For the text-containing cell, return its midpoint in (x, y) coordinate format. 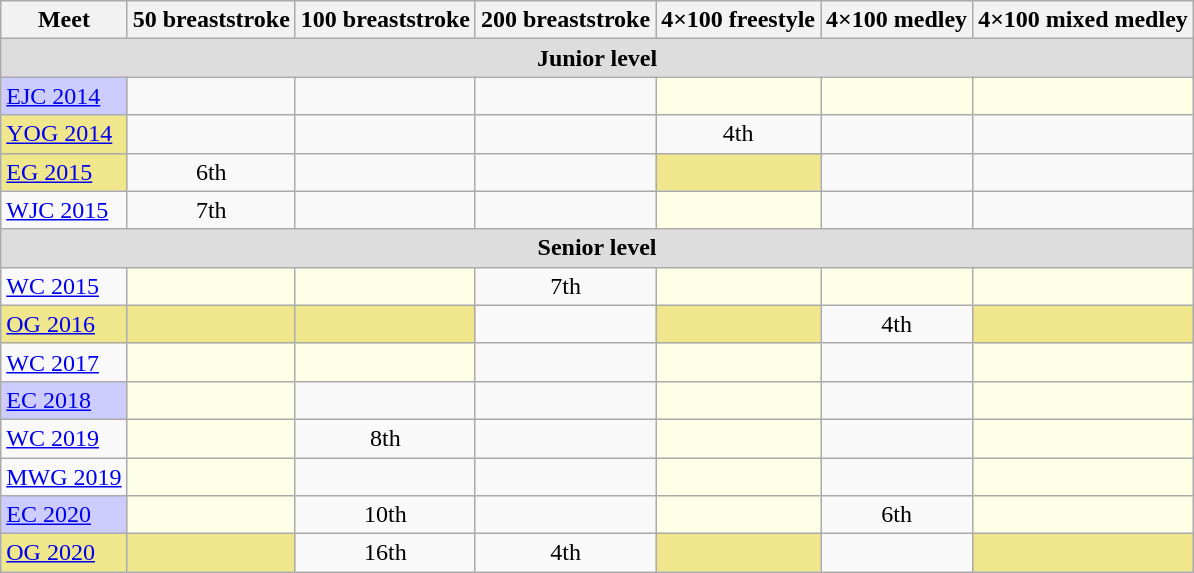
200 breaststroke (565, 20)
WC 2017 (64, 362)
OG 2016 (64, 324)
EC 2018 (64, 400)
4×100 medley (897, 20)
16th (385, 553)
50 breaststroke (211, 20)
100 breaststroke (385, 20)
4×100 freestyle (738, 20)
Junior level (598, 58)
10th (385, 515)
WC 2019 (64, 438)
WJC 2015 (64, 210)
MWG 2019 (64, 477)
Senior level (598, 248)
EJC 2014 (64, 96)
EG 2015 (64, 172)
Meet (64, 20)
8th (385, 438)
OG 2020 (64, 553)
WC 2015 (64, 286)
YOG 2014 (64, 134)
EC 2020 (64, 515)
4×100 mixed medley (1084, 20)
